Scan for the cell matching the given text and deliver its (X, Y) coordinate at center. 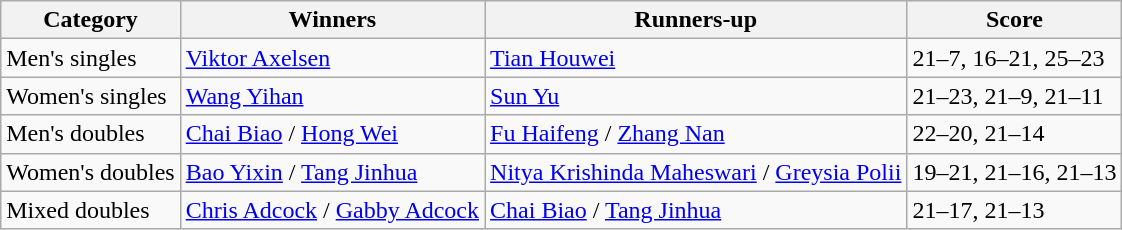
Bao Yixin / Tang Jinhua (332, 172)
Women's doubles (90, 172)
Category (90, 20)
Chris Adcock / Gabby Adcock (332, 210)
Fu Haifeng / Zhang Nan (696, 134)
Tian Houwei (696, 58)
21–7, 16–21, 25–23 (1014, 58)
Viktor Axelsen (332, 58)
21–17, 21–13 (1014, 210)
Sun Yu (696, 96)
Men's doubles (90, 134)
Winners (332, 20)
21–23, 21–9, 21–11 (1014, 96)
Score (1014, 20)
22–20, 21–14 (1014, 134)
Chai Biao / Hong Wei (332, 134)
Nitya Krishinda Maheswari / Greysia Polii (696, 172)
Mixed doubles (90, 210)
19–21, 21–16, 21–13 (1014, 172)
Wang Yihan (332, 96)
Chai Biao / Tang Jinhua (696, 210)
Runners-up (696, 20)
Women's singles (90, 96)
Men's singles (90, 58)
